Capture the cell that displays the provided text and extract its (x, y) central coordinate. 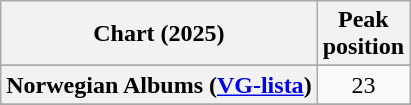
23 (363, 85)
Chart (2025) (159, 34)
Peakposition (363, 34)
Norwegian Albums (VG-lista) (159, 85)
